From the cell containing the given text, extract its center point as [x, y] coordinate. 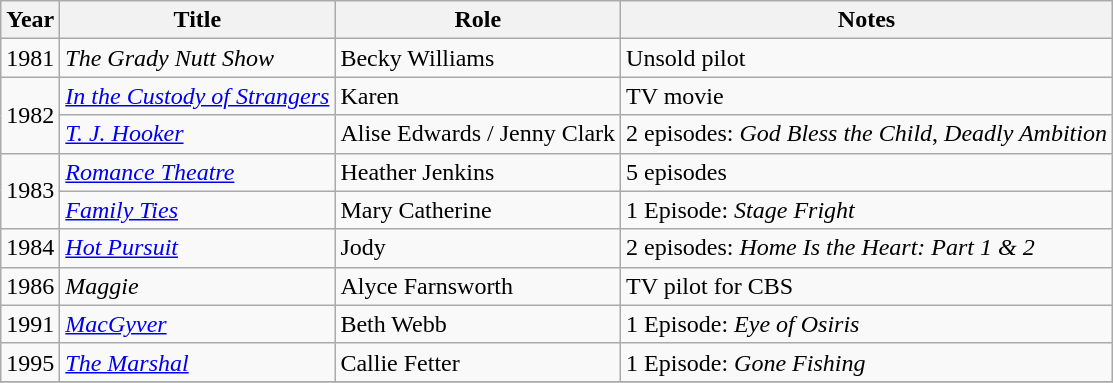
1986 [30, 286]
Heather Jenkins [478, 172]
Hot Pursuit [198, 248]
Jody [478, 248]
TV movie [867, 96]
In the Custody of Strangers [198, 96]
Year [30, 20]
1983 [30, 191]
Karen [478, 96]
2 episodes: God Bless the Child, Deadly Ambition [867, 134]
1 Episode: Eye of Osiris [867, 324]
Romance Theatre [198, 172]
Family Ties [198, 210]
1982 [30, 115]
Notes [867, 20]
Alise Edwards / Jenny Clark [478, 134]
Beth Webb [478, 324]
1995 [30, 362]
Role [478, 20]
T. J. Hooker [198, 134]
1981 [30, 58]
TV pilot for CBS [867, 286]
MacGyver [198, 324]
5 episodes [867, 172]
The Marshal [198, 362]
Title [198, 20]
The Grady Nutt Show [198, 58]
1 Episode: Gone Fishing [867, 362]
1991 [30, 324]
Becky Williams [478, 58]
Unsold pilot [867, 58]
Maggie [198, 286]
Callie Fetter [478, 362]
Mary Catherine [478, 210]
2 episodes: Home Is the Heart: Part 1 & 2 [867, 248]
Alyce Farnsworth [478, 286]
1984 [30, 248]
1 Episode: Stage Fright [867, 210]
